Capture the cell that displays the provided text and extract its (x, y) central coordinate. 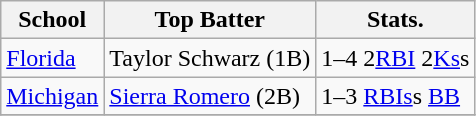
Top Batter (210, 20)
Stats. (396, 20)
Florida (52, 58)
School (52, 20)
1–4 2RBI 2Kss (396, 58)
Taylor Schwarz (1B) (210, 58)
Sierra Romero (2B) (210, 96)
Michigan (52, 96)
1–3 RBIss BB (396, 96)
